Scan for the cell matching the given text and deliver its (X, Y) coordinate at center. 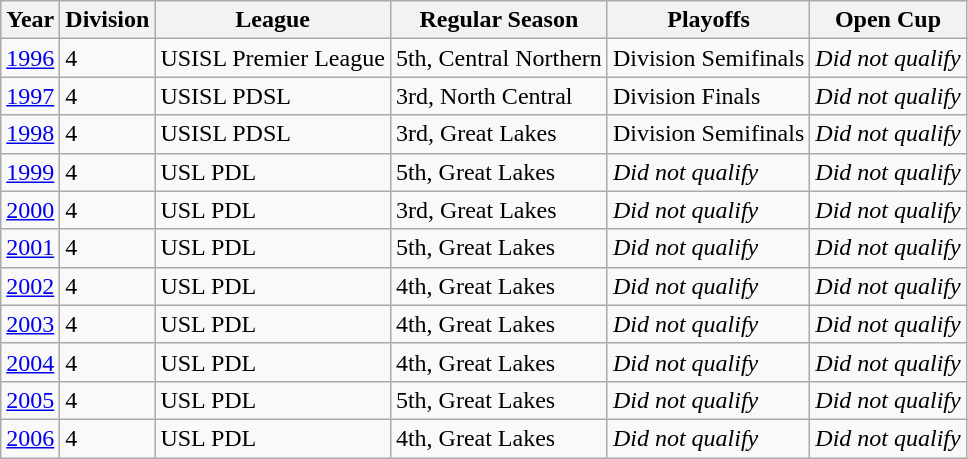
5th, Central Northern (498, 58)
USISL Premier League (272, 58)
1998 (30, 134)
2005 (30, 400)
2003 (30, 324)
Year (30, 20)
2001 (30, 248)
Division Finals (708, 96)
Division (108, 20)
1996 (30, 58)
2004 (30, 362)
2006 (30, 438)
Playoffs (708, 20)
League (272, 20)
1999 (30, 172)
1997 (30, 96)
2000 (30, 210)
3rd, North Central (498, 96)
Open Cup (888, 20)
2002 (30, 286)
Regular Season (498, 20)
